Identify which cell holds the provided text, then report its (X, Y) central coordinate. 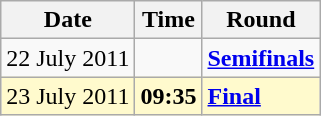
23 July 2011 (68, 96)
Round (261, 20)
09:35 (168, 96)
Date (68, 20)
Semifinals (261, 58)
Final (261, 96)
22 July 2011 (68, 58)
Time (168, 20)
